For the text-containing cell, return its midpoint in (x, y) coordinate format. 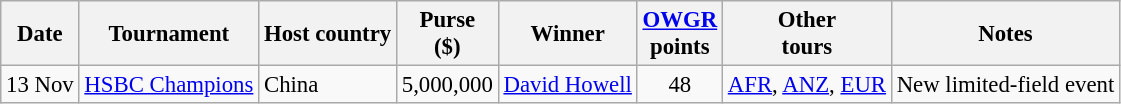
Winner (568, 34)
OWGRpoints (680, 34)
Purse($) (447, 34)
AFR, ANZ, EUR (806, 85)
Date (40, 34)
David Howell (568, 85)
Tournament (169, 34)
New limited-field event (1005, 85)
5,000,000 (447, 85)
Notes (1005, 34)
Othertours (806, 34)
HSBC Champions (169, 85)
48 (680, 85)
Host country (328, 34)
China (328, 85)
13 Nov (40, 85)
